Identify which cell holds the provided text, then report its [x, y] central coordinate. 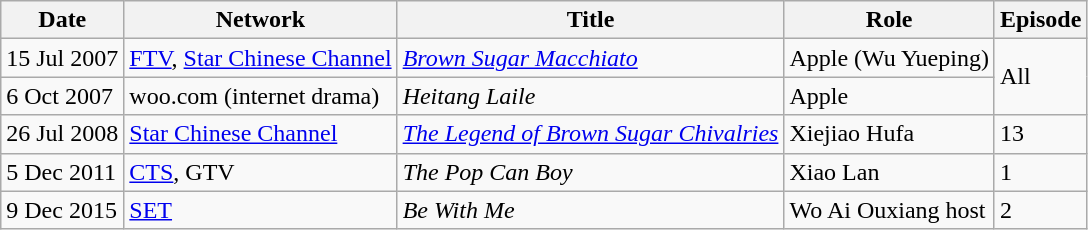
9 Dec 2015 [62, 210]
CTS, GTV [260, 172]
Xiejiao Hufa [889, 134]
FTV, Star Chinese Channel [260, 58]
Heitang Laile [590, 96]
Star Chinese Channel [260, 134]
Network [260, 20]
Brown Sugar Macchiato [590, 58]
5 Dec 2011 [62, 172]
26 Jul 2008 [62, 134]
Wo Ai Ouxiang host [889, 210]
2 [1040, 210]
Role [889, 20]
All [1040, 77]
1 [1040, 172]
15 Jul 2007 [62, 58]
Apple (Wu Yueping) [889, 58]
The Legend of Brown Sugar Chivalries [590, 134]
Be With Me [590, 210]
Date [62, 20]
SET [260, 210]
The Pop Can Boy [590, 172]
Title [590, 20]
13 [1040, 134]
Episode [1040, 20]
6 Oct 2007 [62, 96]
woo.com (internet drama) [260, 96]
Xiao Lan [889, 172]
Apple [889, 96]
